Capture the cell that displays the provided text and extract its (X, Y) central coordinate. 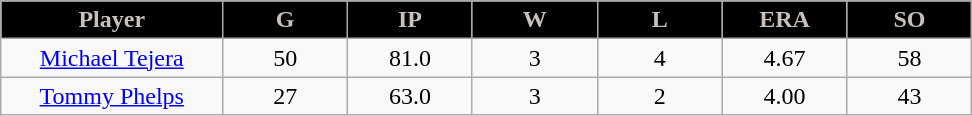
4 (660, 58)
Tommy Phelps (112, 96)
50 (286, 58)
IP (410, 20)
SO (910, 20)
W (534, 20)
Player (112, 20)
2 (660, 96)
ERA (784, 20)
G (286, 20)
43 (910, 96)
63.0 (410, 96)
81.0 (410, 58)
27 (286, 96)
58 (910, 58)
4.00 (784, 96)
L (660, 20)
4.67 (784, 58)
Michael Tejera (112, 58)
